Provide the (X, Y) coordinate of the cell's center where the given text is located.  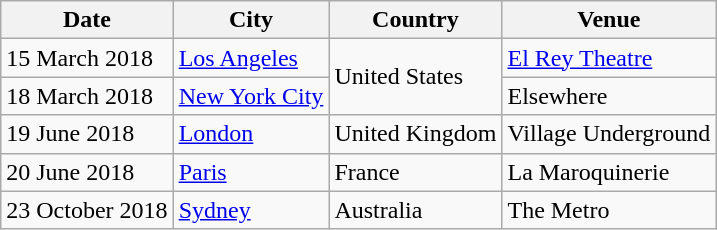
23 October 2018 (87, 210)
The Metro (609, 210)
El Rey Theatre (609, 58)
19 June 2018 (87, 134)
La Maroquinerie (609, 172)
15 March 2018 (87, 58)
United States (416, 77)
New York City (251, 96)
18 March 2018 (87, 96)
Los Angeles (251, 58)
Elsewhere (609, 96)
Country (416, 20)
United Kingdom (416, 134)
Australia (416, 210)
Village Underground (609, 134)
City (251, 20)
Paris (251, 172)
London (251, 134)
20 June 2018 (87, 172)
Date (87, 20)
France (416, 172)
Venue (609, 20)
Sydney (251, 210)
